Extract the [X, Y] coordinate from the center of the cell holding the provided text.  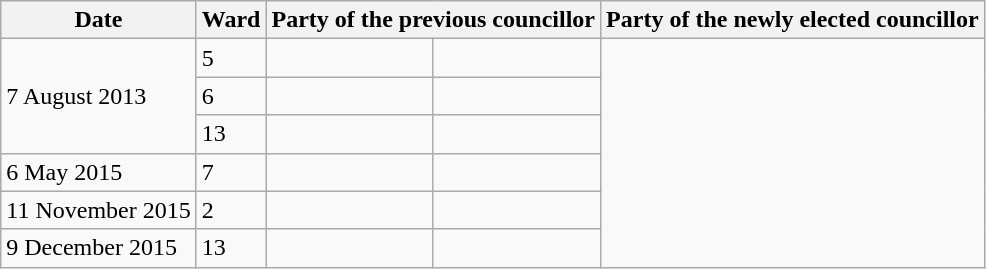
7 [231, 172]
2 [231, 210]
6 [231, 96]
Date [98, 20]
11 November 2015 [98, 210]
5 [231, 58]
Ward [231, 20]
Party of the previous councillor [434, 20]
Party of the newly elected councillor [793, 20]
7 August 2013 [98, 96]
9 December 2015 [98, 248]
6 May 2015 [98, 172]
